For the text-containing cell, return its midpoint in (x, y) coordinate format. 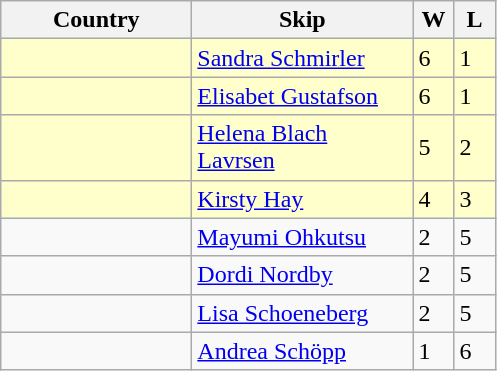
Andrea Schöpp (302, 351)
Mayumi Ohkutsu (302, 237)
Lisa Schoeneberg (302, 313)
Country (96, 20)
Elisabet Gustafson (302, 96)
Dordi Nordby (302, 275)
Helena Blach Lavrsen (302, 148)
4 (434, 199)
3 (474, 199)
Skip (302, 20)
Kirsty Hay (302, 199)
L (474, 20)
W (434, 20)
Sandra Schmirler (302, 58)
